Return (X, Y) of the center of cell containing provided text 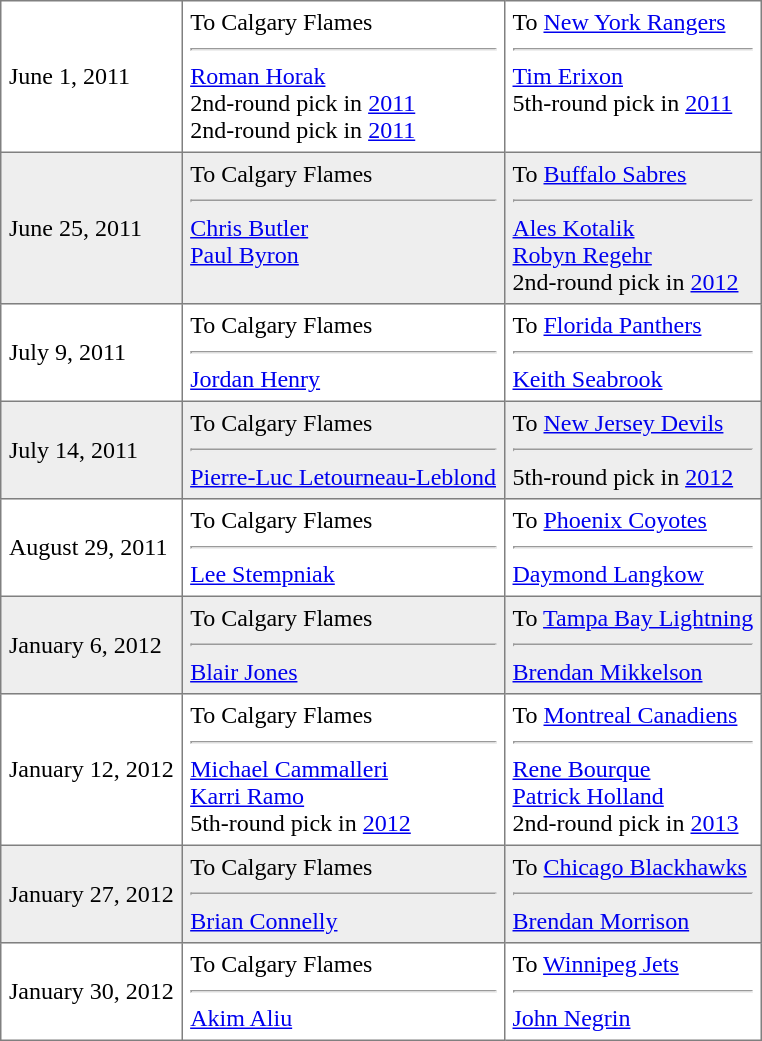
To Buffalo Sabres Ales KotalikRobyn Regehr2nd-round pick in 2012 (632, 228)
January 6, 2012 (92, 645)
June 1, 2011 (92, 77)
August 29, 2011 (92, 548)
June 25, 2011 (92, 228)
To Calgary Flames Lee Stempniak (343, 548)
To Calgary Flames Michael CammalleriKarri Ramo5th-round pick in 2012 (343, 770)
To Calgary Flames Pierre-Luc Letourneau-Leblond (343, 450)
To Calgary Flames Brian Connelly (343, 894)
To Winnipeg Jets John Negrin (632, 992)
To New Jersey Devils 5th-round pick in 2012 (632, 450)
July 14, 2011 (92, 450)
To Calgary Flames Roman Horak2nd-round pick in 20112nd-round pick in 2011 (343, 77)
To Calgary Flames Jordan Henry (343, 353)
To Montreal Canadiens Rene BourquePatrick Holland2nd-round pick in 2013 (632, 770)
To New York Rangers Tim Erixon5th-round pick in 2011 (632, 77)
January 30, 2012 (92, 992)
To Florida Panthers Keith Seabrook (632, 353)
To Chicago Blackhawks Brendan Morrison (632, 894)
January 12, 2012 (92, 770)
To Calgary Flames Akim Aliu (343, 992)
To Calgary Flames Chris ButlerPaul Byron (343, 228)
July 9, 2011 (92, 353)
To Tampa Bay Lightning Brendan Mikkelson (632, 645)
January 27, 2012 (92, 894)
To Calgary Flames Blair Jones (343, 645)
To Phoenix Coyotes Daymond Langkow (632, 548)
